Pinpoint the cell where the given text exists, returning its (x, y) midpoint coordinate. 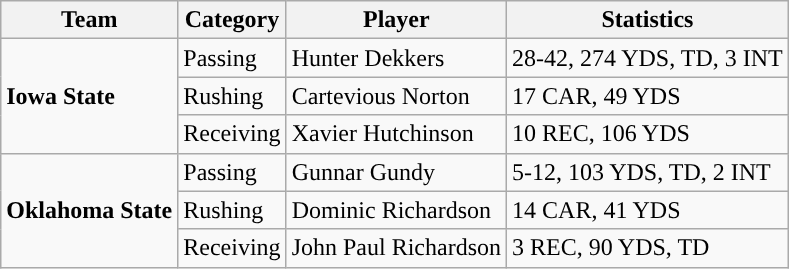
3 REC, 90 YDS, TD (648, 248)
Oklahoma State (90, 210)
Xavier Hutchinson (396, 134)
17 CAR, 49 YDS (648, 96)
Iowa State (90, 96)
5-12, 103 YDS, TD, 2 INT (648, 172)
14 CAR, 41 YDS (648, 210)
Category (232, 20)
10 REC, 106 YDS (648, 134)
Cartevious Norton (396, 96)
Player (396, 20)
Hunter Dekkers (396, 58)
28-42, 274 YDS, TD, 3 INT (648, 58)
Dominic Richardson (396, 210)
John Paul Richardson (396, 248)
Team (90, 20)
Gunnar Gundy (396, 172)
Statistics (648, 20)
